Find where the given text appears and provide that cell's center as [X, Y] coordinate. 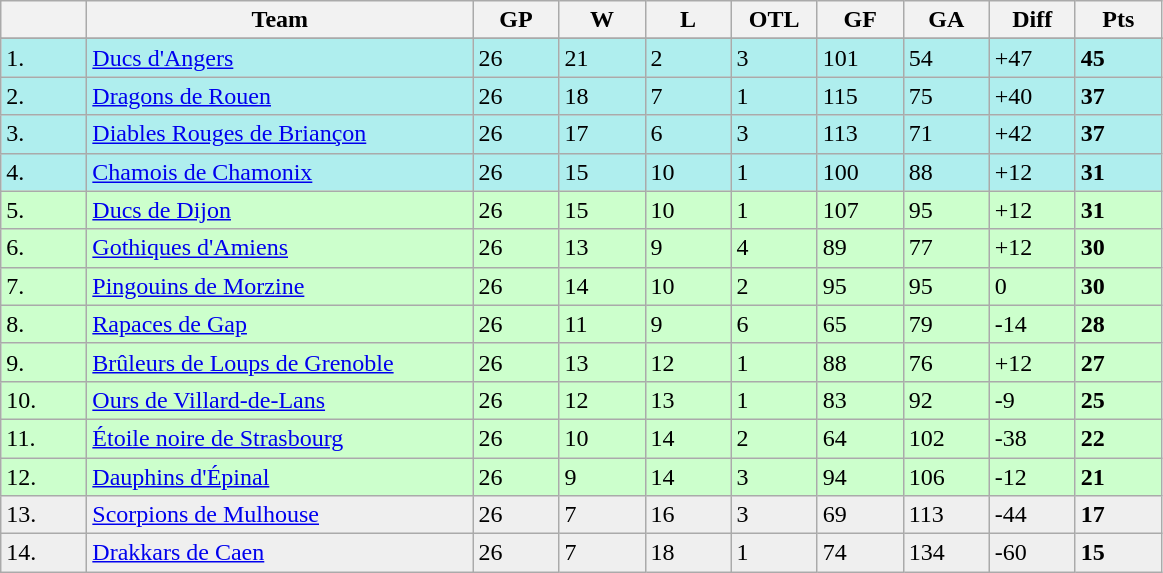
L [688, 20]
54 [946, 58]
79 [946, 324]
12. [44, 477]
76 [946, 362]
-44 [1032, 515]
74 [860, 553]
6. [44, 248]
107 [860, 210]
22 [1118, 438]
-14 [1032, 324]
11 [602, 324]
69 [860, 515]
134 [946, 553]
102 [946, 438]
106 [946, 477]
100 [860, 172]
Scorpions de Mulhouse [280, 515]
Diables Rouges de Briançon [280, 134]
4. [44, 172]
3. [44, 134]
5. [44, 210]
GA [946, 20]
25 [1118, 400]
+40 [1032, 96]
28 [1118, 324]
+47 [1032, 58]
64 [860, 438]
-60 [1032, 553]
Diff [1032, 20]
W [602, 20]
11. [44, 438]
75 [946, 96]
71 [946, 134]
4 [774, 248]
GP [516, 20]
-12 [1032, 477]
GF [860, 20]
Pingouins de Morzine [280, 286]
OTL [774, 20]
Chamois de Chamonix [280, 172]
45 [1118, 58]
+42 [1032, 134]
Pts [1118, 20]
Brûleurs de Loups de Grenoble [280, 362]
94 [860, 477]
Ducs d'Angers [280, 58]
14. [44, 553]
9. [44, 362]
7. [44, 286]
16 [688, 515]
1. [44, 58]
0 [1032, 286]
Ours de Villard-de-Lans [280, 400]
Étoile noire de Strasbourg [280, 438]
Drakkars de Caen [280, 553]
Team [280, 20]
Dauphins d'Épinal [280, 477]
Dragons de Rouen [280, 96]
2. [44, 96]
Rapaces de Gap [280, 324]
Ducs de Dijon [280, 210]
77 [946, 248]
83 [860, 400]
10. [44, 400]
27 [1118, 362]
89 [860, 248]
8. [44, 324]
115 [860, 96]
Gothiques d'Amiens [280, 248]
13. [44, 515]
-38 [1032, 438]
65 [860, 324]
-9 [1032, 400]
92 [946, 400]
101 [860, 58]
